Search for the cell housing the specified text and yield its (X, Y) center coordinate. 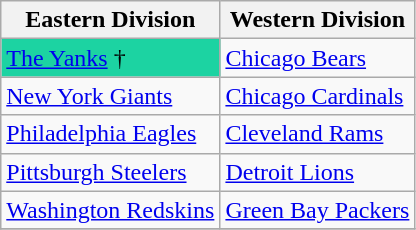
Cleveland Rams (318, 134)
Philadelphia Eagles (110, 134)
Chicago Bears (318, 58)
Detroit Lions (318, 172)
Pittsburgh Steelers (110, 172)
Chicago Cardinals (318, 96)
The Yanks † (110, 58)
Eastern Division (110, 20)
Green Bay Packers (318, 210)
Washington Redskins (110, 210)
New York Giants (110, 96)
Western Division (318, 20)
